Determine the [X, Y] coordinate at the center of the cell enclosing the given text.  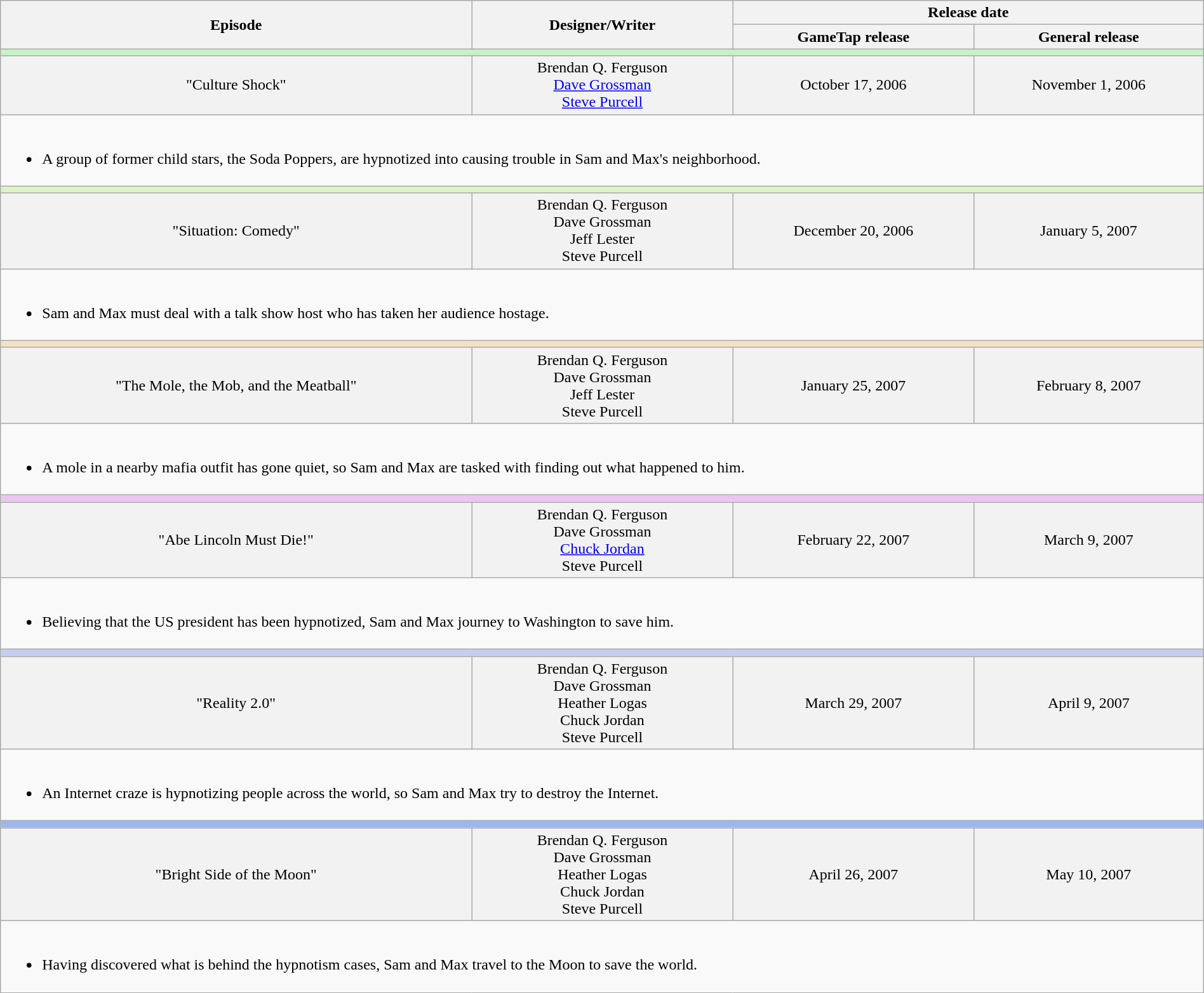
Brendan Q. FergusonDave GrossmanSteve Purcell [602, 85]
GameTap release [853, 37]
October 17, 2006 [853, 85]
March 9, 2007 [1088, 540]
Believing that the US president has been hypnotized, Sam and Max journey to Washington to save him. [602, 613]
April 9, 2007 [1088, 703]
January 5, 2007 [1088, 231]
December 20, 2006 [853, 231]
January 25, 2007 [853, 385]
Sam and Max must deal with a talk show host who has taken her audience hostage. [602, 305]
"Bright Side of the Moon" [236, 874]
"Culture Shock" [236, 85]
February 8, 2007 [1088, 385]
Release date [968, 13]
An Internet craze is hypnotizing people across the world, so Sam and Max try to destroy the Internet. [602, 785]
A mole in a nearby mafia outfit has gone quiet, so Sam and Max are tasked with finding out what happened to him. [602, 458]
February 22, 2007 [853, 540]
"Abe Lincoln Must Die!" [236, 540]
"Reality 2.0" [236, 703]
November 1, 2006 [1088, 85]
Brendan Q. FergusonDave GrossmanChuck JordanSteve Purcell [602, 540]
Having discovered what is behind the hypnotism cases, Sam and Max travel to the Moon to save the world. [602, 956]
Designer/Writer [602, 25]
General release [1088, 37]
A group of former child stars, the Soda Poppers, are hypnotized into causing trouble in Sam and Max's neighborhood. [602, 150]
"Situation: Comedy" [236, 231]
Episode [236, 25]
March 29, 2007 [853, 703]
"The Mole, the Mob, and the Meatball" [236, 385]
April 26, 2007 [853, 874]
May 10, 2007 [1088, 874]
